Provide the [X, Y] coordinate of the cell's center where the given text is located.  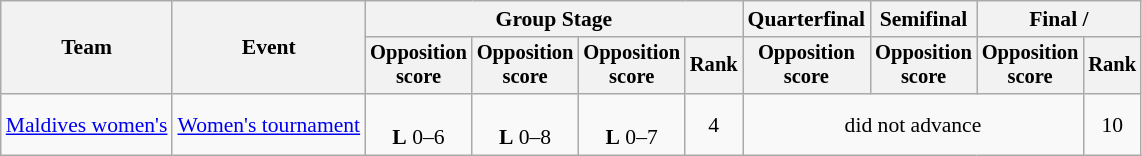
4 [714, 124]
Final / [1059, 19]
Semifinal [924, 19]
10 [1112, 124]
L 0–8 [526, 124]
Maldives women's [87, 124]
Quarterfinal [807, 19]
did not advance [914, 124]
Group Stage [554, 19]
L 0–6 [418, 124]
Team [87, 48]
Women's tournament [268, 124]
Event [268, 48]
L 0–7 [632, 124]
